Return [x, y] of the center of cell containing provided text 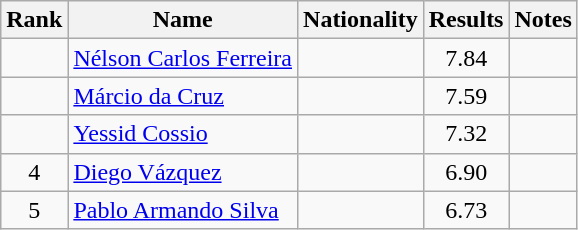
7.59 [466, 96]
6.73 [466, 210]
Yessid Cossio [183, 134]
Rank [34, 20]
Diego Vázquez [183, 172]
Nélson Carlos Ferreira [183, 58]
6.90 [466, 172]
7.32 [466, 134]
4 [34, 172]
Name [183, 20]
Márcio da Cruz [183, 96]
Pablo Armando Silva [183, 210]
Nationality [361, 20]
Notes [543, 20]
5 [34, 210]
Results [466, 20]
7.84 [466, 58]
